From the cell containing the given text, extract its center point as (x, y) coordinate. 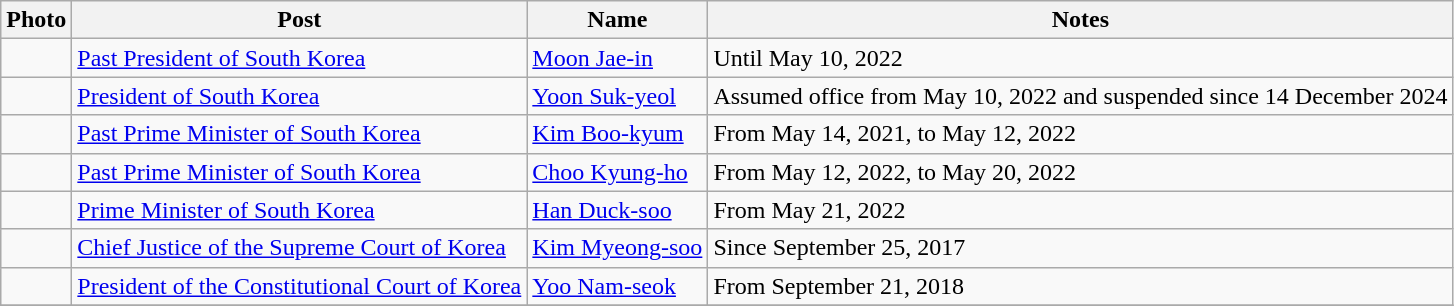
Assumed office from May 10, 2022 and suspended since 14 December 2024 (1080, 96)
President of South Korea (300, 96)
Post (300, 20)
Yoon Suk-yeol (618, 96)
From May 21, 2022 (1080, 210)
Since September 25, 2017 (1080, 248)
Photo (36, 20)
Chief Justice of the Supreme Court of Korea (300, 248)
From May 12, 2022, to May 20, 2022 (1080, 172)
Past President of South Korea (300, 58)
Moon Jae-in (618, 58)
Choo Kyung-ho (618, 172)
From September 21, 2018 (1080, 286)
Kim Myeong-soo (618, 248)
Yoo Nam-seok (618, 286)
President of the Constitutional Court of Korea (300, 286)
Until May 10, 2022 (1080, 58)
Han Duck-soo (618, 210)
Name (618, 20)
Notes (1080, 20)
From May 14, 2021, to May 12, 2022 (1080, 134)
Prime Minister of South Korea (300, 210)
Kim Boo-kyum (618, 134)
